Detect which cell encompasses the target text, then output its (x, y) center coordinate. 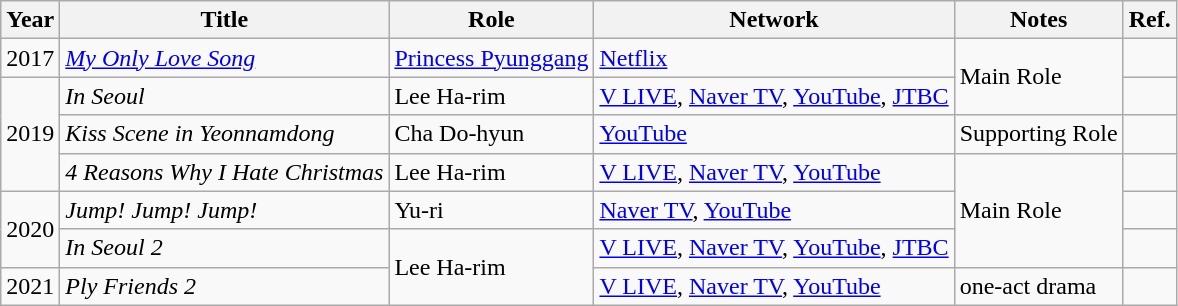
Ply Friends 2 (224, 286)
Supporting Role (1038, 134)
Netflix (774, 58)
4 Reasons Why I Hate Christmas (224, 172)
My Only Love Song (224, 58)
one-act drama (1038, 286)
In Seoul (224, 96)
2020 (30, 229)
Role (492, 20)
Yu-ri (492, 210)
Princess Pyunggang (492, 58)
Cha Do-hyun (492, 134)
2021 (30, 286)
Ref. (1150, 20)
Notes (1038, 20)
2019 (30, 134)
Network (774, 20)
Title (224, 20)
In Seoul 2 (224, 248)
Naver TV, YouTube (774, 210)
Kiss Scene in Yeonnamdong (224, 134)
Year (30, 20)
Jump! Jump! Jump! (224, 210)
2017 (30, 58)
YouTube (774, 134)
